Provide the (x, y) coordinate of the cell's center where the given text is located.  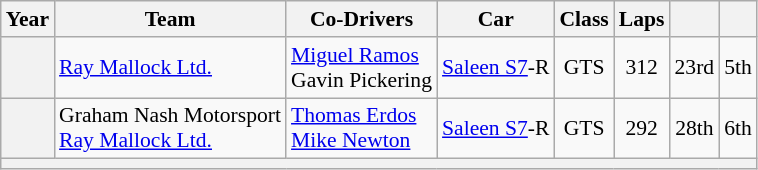
Thomas Erdos Mike Newton (362, 128)
28th (695, 128)
292 (642, 128)
Co-Drivers (362, 19)
6th (738, 128)
Ray Mallock Ltd. (170, 68)
Class (584, 19)
Car (496, 19)
Graham Nash Motorsport Ray Mallock Ltd. (170, 128)
Team (170, 19)
5th (738, 68)
23rd (695, 68)
Miguel Ramos Gavin Pickering (362, 68)
Laps (642, 19)
312 (642, 68)
Year (28, 19)
